Extract the [x, y] coordinate from the center of the cell holding the provided text.  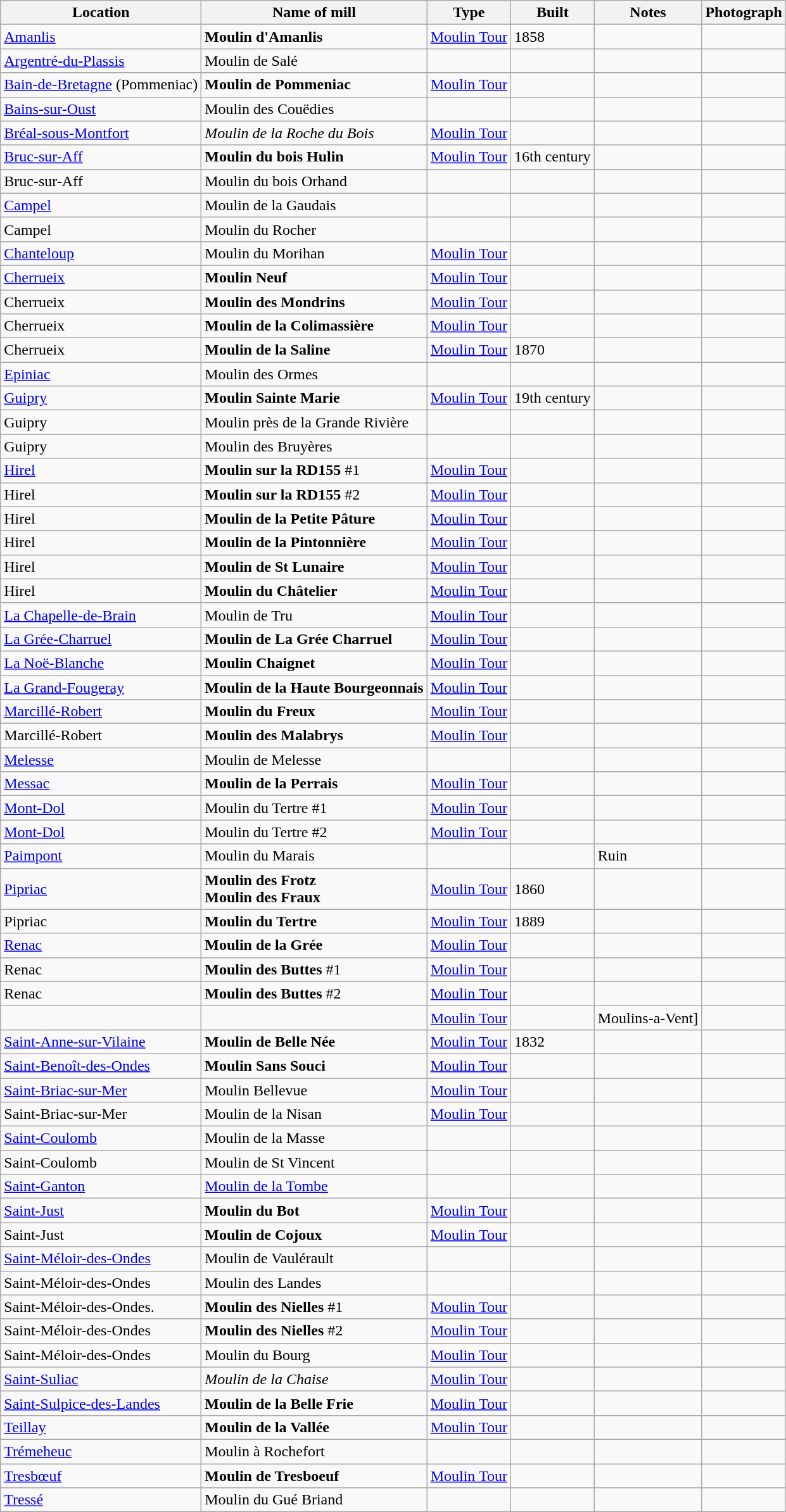
Moulins-a-Vent] [648, 1017]
Photograph [744, 13]
Moulin près de la Grande Rivière [314, 422]
Moulin des Buttes #1 [314, 969]
Moulin des Nielles #1 [314, 1307]
Saint-Benoît-des-Ondes [101, 1066]
Paimpont [101, 856]
Chanteloup [101, 253]
Bréal-sous-Montfort [101, 133]
Moulin de St Vincent [314, 1162]
Tresbœuf [101, 1476]
Moulin du Marais [314, 856]
Moulin de la Pintonnière [314, 543]
19th century [552, 398]
Saint-Suliac [101, 1379]
Moulin de Salé [314, 61]
Moulin de Tru [314, 615]
Saint-Anne-sur-Vilaine [101, 1042]
Moulin des Couëdies [314, 109]
Built [552, 13]
Moulin du bois Hulin [314, 157]
Moulin de La Grée Charruel [314, 639]
Location [101, 13]
Moulin du Gué Briand [314, 1500]
Moulin du Rocher [314, 229]
Moulin sur la RD155 #1 [314, 470]
Saint-Sulpice-des-Landes [101, 1403]
Moulin de la Perrais [314, 784]
16th century [552, 157]
Moulin de Pommeniac [314, 85]
Moulin du Châtelier [314, 591]
Moulin des Landes [314, 1283]
Epiniac [101, 374]
Moulin Sainte Marie [314, 398]
Moulin de la Colimassière [314, 326]
La Noë-Blanche [101, 663]
1870 [552, 350]
Moulin à Rochefort [314, 1451]
Moulin de Melesse [314, 760]
Moulin du Freux [314, 712]
Argentré-du-Plassis [101, 61]
Moulin du Bourg [314, 1355]
Amanlis [101, 37]
Moulin des Mondrins [314, 302]
La Grand-Fougeray [101, 687]
Notes [648, 13]
Messac [101, 784]
Moulin des Malabrys [314, 736]
1860 [552, 889]
La Chapelle-de-Brain [101, 615]
Moulin de Vaulérault [314, 1259]
Moulin des FrotzMoulin des Fraux [314, 889]
Type [469, 13]
1832 [552, 1042]
Moulin de Tresboeuf [314, 1476]
Moulin de la Petite Pâture [314, 519]
Moulin du Tertre #2 [314, 832]
Moulin de la Tombe [314, 1187]
Bains-sur-Oust [101, 109]
Moulin du bois Orhand [314, 181]
Moulin de la Masse [314, 1138]
1858 [552, 37]
Melesse [101, 760]
Moulin du Morihan [314, 253]
Moulin de St Lunaire [314, 567]
Name of mill [314, 13]
Moulin du Tertre [314, 921]
Moulin d'Amanlis [314, 37]
Moulin du Tertre #1 [314, 808]
Moulin de Belle Née [314, 1042]
Moulin de la Roche du Bois [314, 133]
Moulin sur la RD155 #2 [314, 495]
Moulin de la Chaise [314, 1379]
Moulin de Cojoux [314, 1235]
Tressé [101, 1500]
Moulin des Ormes [314, 374]
Trémeheuc [101, 1451]
Moulin du Bot [314, 1211]
Moulin Bellevue [314, 1090]
La Grée-Charruel [101, 639]
Moulin de la Grée [314, 945]
Moulin des Buttes #2 [314, 993]
Moulin des Bruyères [314, 446]
Moulin de la Haute Bourgeonnais [314, 687]
Moulin de la Gaudais [314, 205]
Teillay [101, 1427]
Moulin de la Vallée [314, 1427]
Ruin [648, 856]
Saint-Méloir-des-Ondes. [101, 1307]
Moulin de la Nisan [314, 1114]
Moulin des Nielles #2 [314, 1331]
Saint-Ganton [101, 1187]
Bain-de-Bretagne (Pommeniac) [101, 85]
Moulin Sans Souci [314, 1066]
Moulin de la Belle Frie [314, 1403]
Moulin de la Saline [314, 350]
Moulin Chaignet [314, 663]
1889 [552, 921]
Moulin Neuf [314, 277]
